Return the (x, y) coordinate for the center point of the cell that contains the specified text.  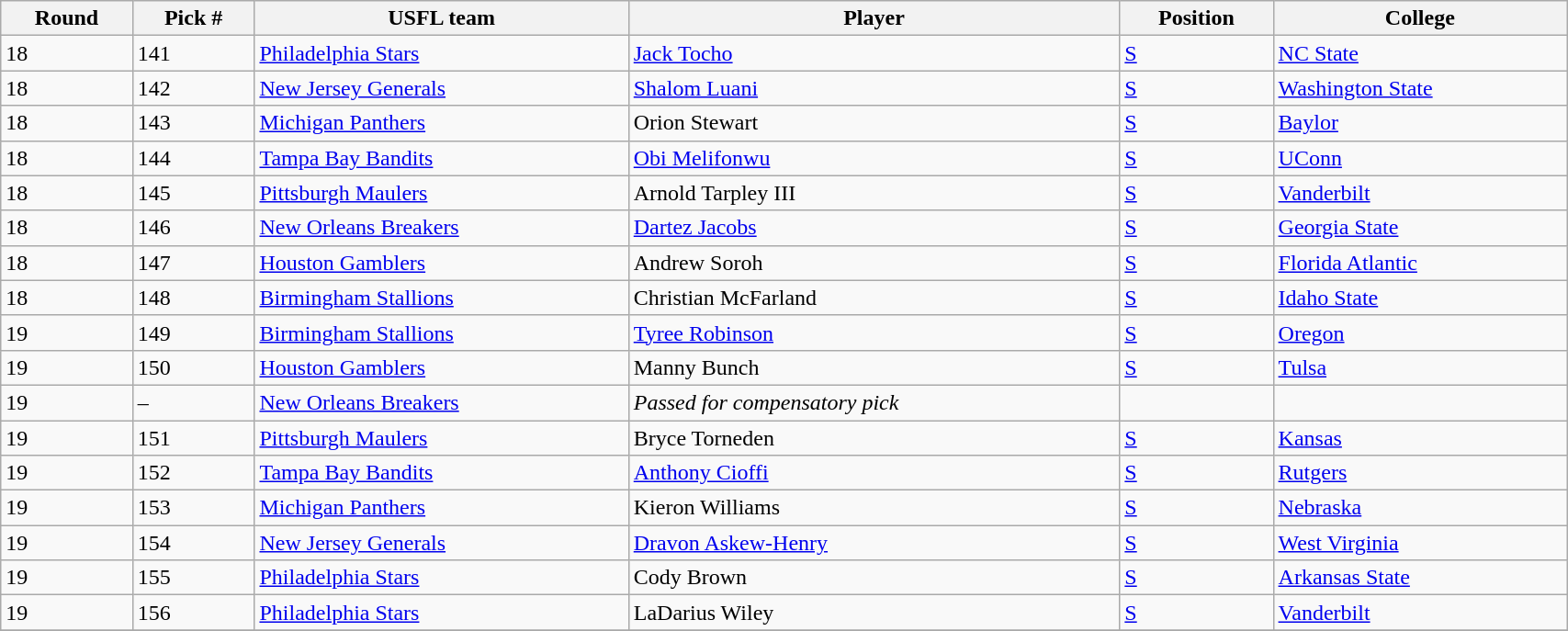
Position (1196, 18)
Cody Brown (874, 578)
UConn (1420, 158)
147 (193, 263)
145 (193, 193)
Georgia State (1420, 228)
Dravon Askew-Henry (874, 543)
Bryce Torneden (874, 438)
College (1420, 18)
151 (193, 438)
149 (193, 332)
Manny Bunch (874, 367)
USFL team (441, 18)
Kansas (1420, 438)
Orion Stewart (874, 123)
Christian McFarland (874, 298)
143 (193, 123)
Florida Atlantic (1420, 263)
Washington State (1420, 88)
Arnold Tarpley III (874, 193)
Rutgers (1420, 473)
Nebraska (1420, 508)
Andrew Soroh (874, 263)
Shalom Luani (874, 88)
Baylor (1420, 123)
144 (193, 158)
Tyree Robinson (874, 332)
156 (193, 613)
155 (193, 578)
141 (193, 53)
152 (193, 473)
154 (193, 543)
Tulsa (1420, 367)
Pick # (193, 18)
Kieron Williams (874, 508)
Player (874, 18)
Anthony Cioffi (874, 473)
Idaho State (1420, 298)
NC State (1420, 53)
Dartez Jacobs (874, 228)
Jack Tocho (874, 53)
LaDarius Wiley (874, 613)
West Virginia (1420, 543)
148 (193, 298)
– (193, 402)
150 (193, 367)
Arkansas State (1420, 578)
153 (193, 508)
Round (66, 18)
142 (193, 88)
146 (193, 228)
Oregon (1420, 332)
Obi Melifonwu (874, 158)
Passed for compensatory pick (874, 402)
